Scan for the cell matching the given text and deliver its [x, y] coordinate at center. 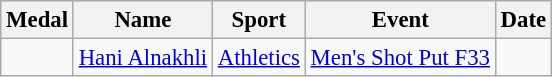
Sport [258, 20]
Event [400, 20]
Medal [38, 20]
Date [523, 20]
Hani Alnakhli [142, 58]
Men's Shot Put F33 [400, 58]
Athletics [258, 58]
Name [142, 20]
